Determine the (X, Y) coordinate at the center of the cell enclosing the given text.  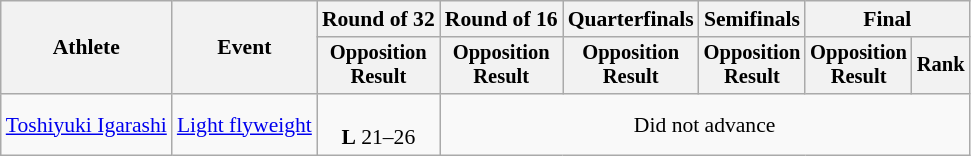
Semifinals (752, 19)
Rank (941, 66)
Final (887, 19)
L 21–26 (378, 124)
Athlete (86, 48)
Round of 32 (378, 19)
Quarterfinals (631, 19)
Round of 16 (502, 19)
Light flyweight (244, 124)
Event (244, 48)
Did not advance (705, 124)
Toshiyuki Igarashi (86, 124)
